Return the (x, y) coordinate for the center point of the cell that contains the specified text.  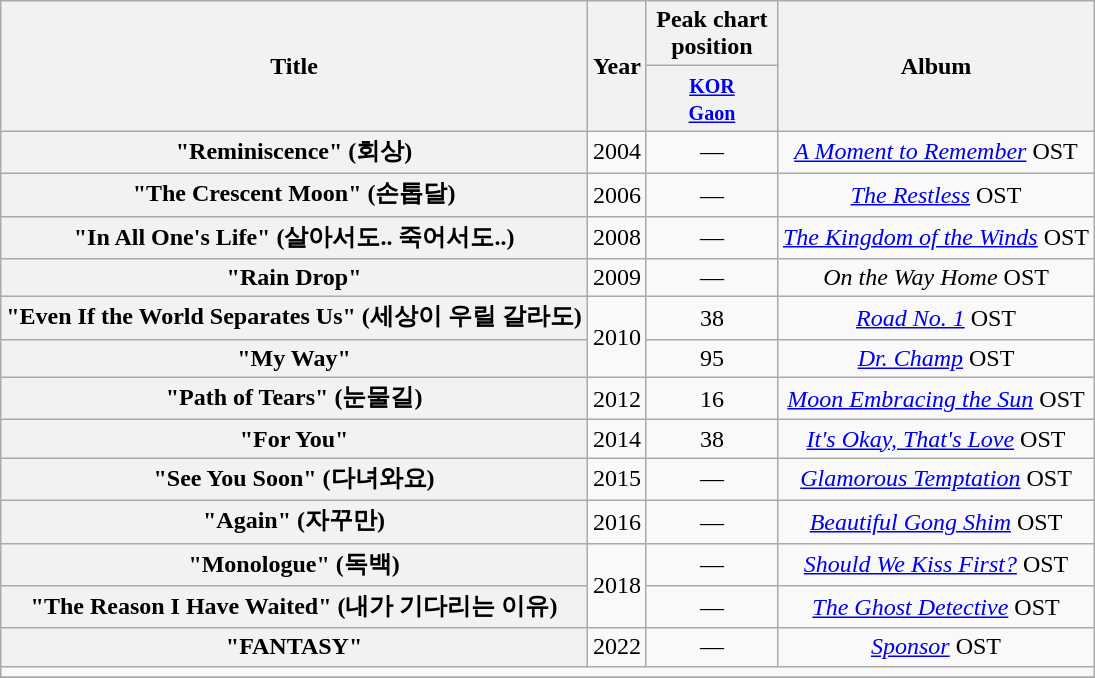
Dr. Champ OST (936, 358)
2022 (616, 647)
"The Reason I Have Waited" (내가 기다리는 이유) (294, 608)
"Monologue" (독백) (294, 564)
It's Okay, That's Love OST (936, 439)
"FANTASY" (294, 647)
Title (294, 66)
"For You" (294, 439)
The Kingdom of the Winds OST (936, 238)
The Ghost Detective OST (936, 608)
2006 (616, 194)
"See You Soon" (다녀와요) (294, 480)
2018 (616, 586)
16 (712, 398)
"Again" (자꾸만) (294, 522)
The Restless OST (936, 194)
"Reminiscence" (회상) (294, 152)
On the Way Home OST (936, 278)
Beautiful Gong Shim OST (936, 522)
2016 (616, 522)
Moon Embracing the Sun OST (936, 398)
Peak chart position (712, 34)
2012 (616, 398)
Sponsor OST (936, 647)
"Path of Tears" (눈물길) (294, 398)
Should We Kiss First? OST (936, 564)
"My Way" (294, 358)
Album (936, 66)
"The Crescent Moon" (손톱달) (294, 194)
"In All One's Life" (살아서도.. 죽어서도..) (294, 238)
A Moment to Remember OST (936, 152)
KORGaon (712, 98)
95 (712, 358)
2009 (616, 278)
2008 (616, 238)
2014 (616, 439)
"Even If the World Separates Us" (세상이 우릴 갈라도) (294, 318)
2004 (616, 152)
Year (616, 66)
2010 (616, 338)
Road No. 1 OST (936, 318)
"Rain Drop" (294, 278)
Glamorous Temptation OST (936, 480)
2015 (616, 480)
